Detect which cell encompasses the target text, then output its [X, Y] center coordinate. 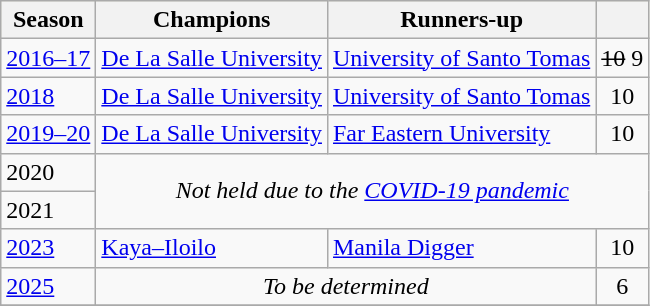
Runners-up [461, 20]
2021 [48, 210]
Manila Digger [461, 248]
2020 [48, 172]
Not held due to the COVID-19 pandemic [372, 191]
Far Eastern University [461, 134]
6 [622, 286]
Season [48, 20]
2023 [48, 248]
Kaya–Iloilo [212, 248]
2025 [48, 286]
2018 [48, 96]
To be determined [346, 286]
10 9 [622, 58]
Champions [212, 20]
2016–17 [48, 58]
2019–20 [48, 134]
